Return [x, y] of the center of cell containing provided text 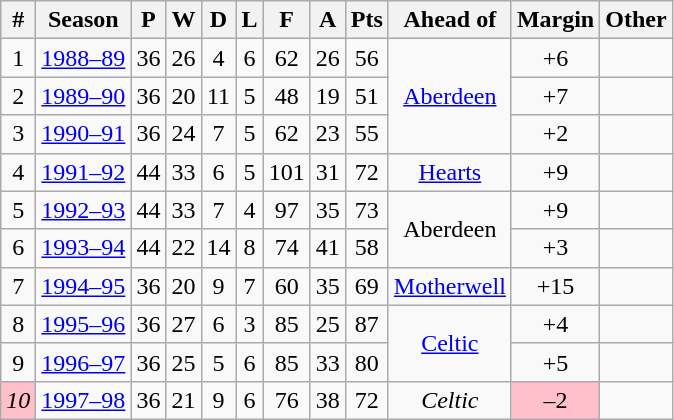
24 [184, 134]
55 [366, 134]
41 [328, 248]
2 [18, 96]
+2 [555, 134]
1 [18, 58]
W [184, 20]
11 [218, 96]
Pts [366, 20]
Motherwell [450, 286]
1997–98 [84, 400]
D [218, 20]
38 [328, 400]
1988–89 [84, 58]
1992–93 [84, 210]
1993–94 [84, 248]
97 [286, 210]
23 [328, 134]
# [18, 20]
1994–95 [84, 286]
F [286, 20]
–2 [555, 400]
31 [328, 172]
+6 [555, 58]
1991–92 [84, 172]
51 [366, 96]
73 [366, 210]
10 [18, 400]
14 [218, 248]
1996–97 [84, 362]
Season [84, 20]
19 [328, 96]
Hearts [450, 172]
L [250, 20]
Other [636, 20]
+15 [555, 286]
+4 [555, 324]
58 [366, 248]
1990–91 [84, 134]
22 [184, 248]
P [148, 20]
101 [286, 172]
+3 [555, 248]
69 [366, 286]
87 [366, 324]
48 [286, 96]
Margin [555, 20]
80 [366, 362]
21 [184, 400]
Ahead of [450, 20]
27 [184, 324]
+5 [555, 362]
A [328, 20]
76 [286, 400]
56 [366, 58]
60 [286, 286]
1995–96 [84, 324]
1989–90 [84, 96]
74 [286, 248]
+7 [555, 96]
